Output the [X, Y] coordinate of the center of the cell containing the given text.  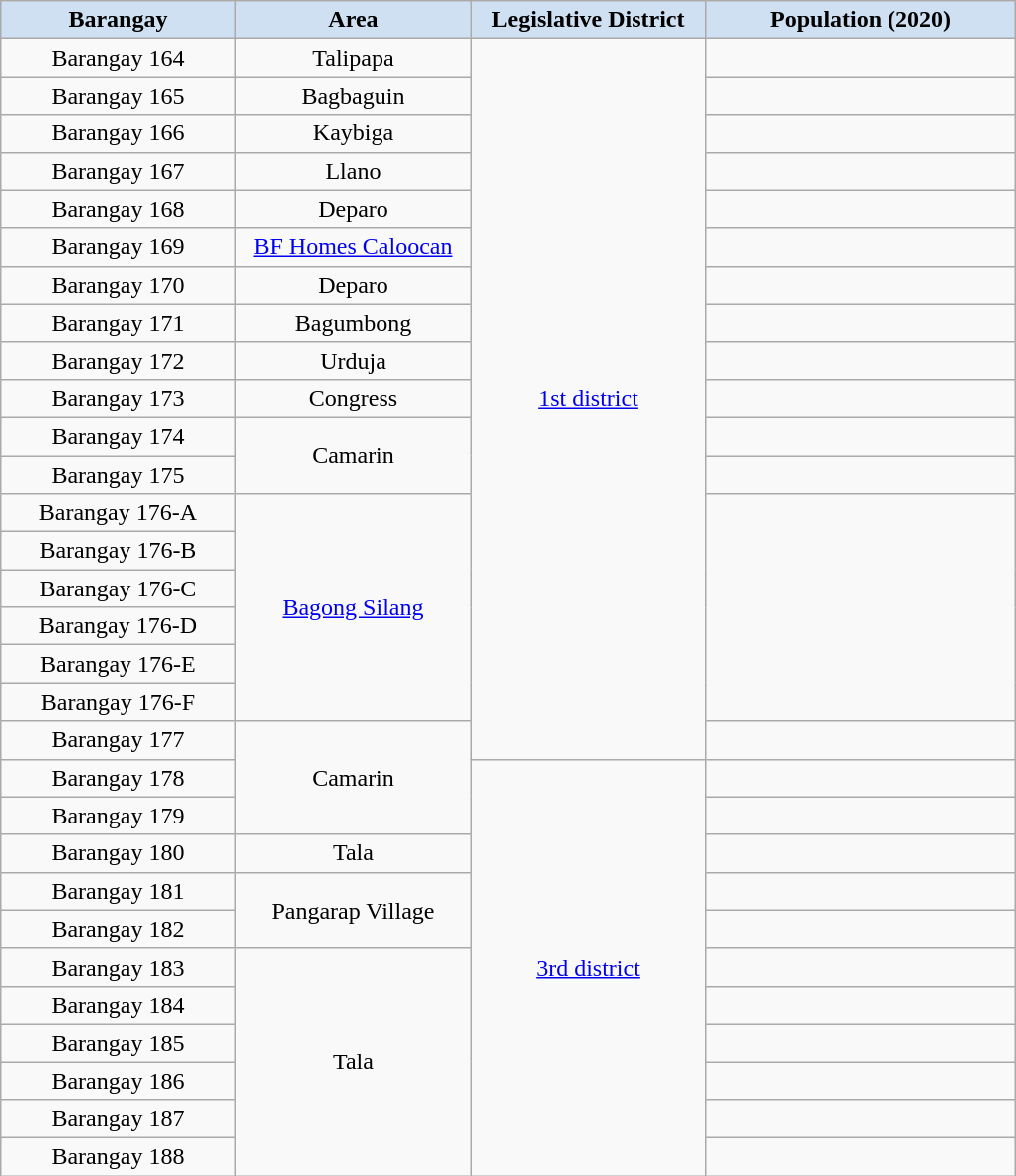
Barangay 187 [118, 1119]
Barangay 173 [118, 398]
Pangarap Village [353, 910]
1st district [588, 398]
BF Homes Caloocan [353, 247]
Legislative District [588, 20]
Barangay 176-F [118, 702]
Bagong Silang [353, 607]
Barangay 166 [118, 133]
Congress [353, 398]
Barangay 178 [118, 778]
Urduja [353, 360]
Barangay 165 [118, 96]
Barangay 176-A [118, 513]
Barangay 171 [118, 323]
Barangay 177 [118, 740]
Barangay 176-B [118, 551]
Barangay 180 [118, 853]
Barangay 170 [118, 285]
Barangay 169 [118, 247]
Bagumbong [353, 323]
Llano [353, 171]
Barangay 168 [118, 209]
Barangay 179 [118, 816]
Area [353, 20]
Barangay 181 [118, 891]
Kaybiga [353, 133]
Population (2020) [861, 20]
Barangay 183 [118, 967]
Barangay 184 [118, 1005]
Barangay 176-D [118, 626]
Barangay 174 [118, 436]
Barangay 176-C [118, 588]
Barangay 185 [118, 1043]
Talipapa [353, 58]
Barangay 164 [118, 58]
3rd district [588, 968]
Barangay 167 [118, 171]
Barangay 182 [118, 929]
Bagbaguin [353, 96]
Barangay 172 [118, 360]
Barangay 175 [118, 475]
Barangay 188 [118, 1157]
Barangay 176-E [118, 664]
Barangay [118, 20]
Barangay 186 [118, 1080]
